Search for the cell housing the specified text and yield its (x, y) center coordinate. 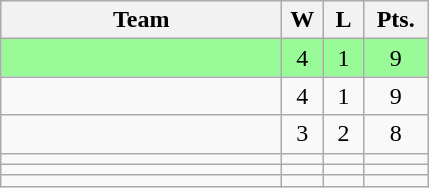
8 (396, 134)
2 (344, 134)
3 (302, 134)
L (344, 20)
W (302, 20)
Pts. (396, 20)
Team (142, 20)
